Scan for the cell matching the given text and deliver its [X, Y] coordinate at center. 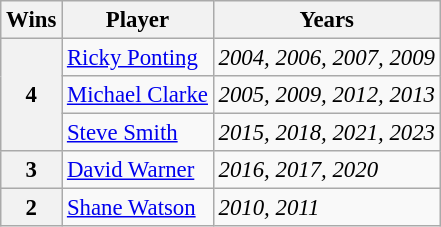
Player [138, 20]
3 [32, 170]
2010, 2011 [326, 208]
David Warner [138, 170]
Steve Smith [138, 133]
2015, 2018, 2021, 2023 [326, 133]
2016, 2017, 2020 [326, 170]
Wins [32, 20]
2005, 2009, 2012, 2013 [326, 95]
Shane Watson [138, 208]
Years [326, 20]
2004, 2006, 2007, 2009 [326, 58]
2 [32, 208]
4 [32, 96]
Ricky Ponting [138, 58]
Michael Clarke [138, 95]
